Scan for the cell matching the given text and deliver its [x, y] coordinate at center. 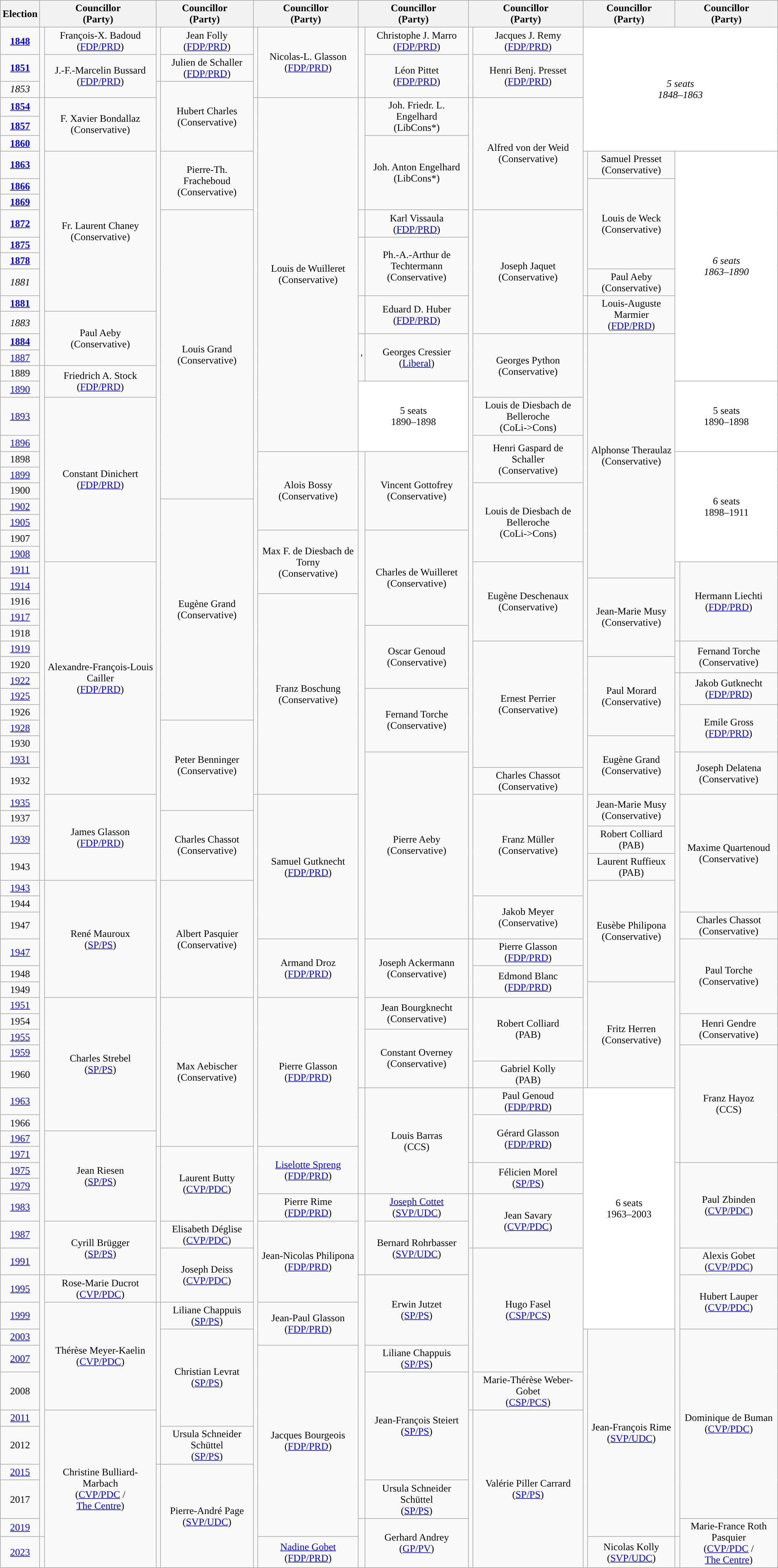
Alexis Gobet(CVP/PDC) [729, 1261]
1926 [20, 712]
Max F. de Diesbach de Torny(Conservative) [308, 562]
1893 [20, 416]
1918 [20, 633]
Joseph Deiss(CVP/PDC) [207, 1275]
2023 [20, 1552]
Armand Droz(FDP/PRD) [308, 968]
1900 [20, 491]
5 seats1848–1863 [681, 89]
Jacques Bourgeois(FDP/PRD) [308, 1441]
1878 [20, 261]
Pierre-Th. Fracheboud(Conservative) [207, 180]
Hubert Lauper(CVP/PDC) [729, 1302]
Thérèse Meyer-Kaelin(CVP/PDC) [101, 1356]
Hugo Fasel(CSP/PCS) [528, 1310]
Vincent Gottofrey(Conservative) [416, 491]
Friedrich A. Stock(FDP/PRD) [101, 381]
Christophe J. Marro(FDP/PRD) [416, 41]
Franz Hayoz(CCS) [729, 1103]
1857 [20, 126]
Christian Levrat(SP/PS) [207, 1378]
1860 [20, 143]
Gérard Glasson(FDP/PRD) [528, 1138]
1920 [20, 665]
Joseph Cottet(SVP/UDC) [416, 1207]
Georges Cressier(Liberal) [416, 358]
Edmond Blanc(FDP/PRD) [528, 982]
Paul Torche(Conservative) [729, 976]
2019 [20, 1527]
1959 [20, 1053]
2008 [20, 1391]
Louis Grand(Conservative) [207, 354]
Albert Pasquier(Conservative) [207, 939]
René Mauroux(SP/PS) [101, 939]
1848 [20, 41]
Jean-Nicolas Philipona(FDP/PRD) [308, 1261]
Valérie Piller Carrard(SP/PS) [528, 1489]
Fr. Laurent Chaney(Conservative) [101, 231]
Henri Gaspard de Schaller(Conservative) [528, 459]
2007 [20, 1359]
1937 [20, 818]
1975 [20, 1170]
1899 [20, 475]
Joseph Jaquet(Conservative) [528, 272]
Liselotte Spreng(FDP/PRD) [308, 1170]
' [362, 358]
1979 [20, 1186]
1908 [20, 554]
1919 [20, 649]
1896 [20, 443]
Constant Dinichert(FDP/PRD) [101, 479]
1863 [20, 165]
1987 [20, 1235]
Marie-France Roth Pasquier(CVP/PDC /The Centre) [729, 1543]
Samuel Gutknecht(FDP/PRD) [308, 867]
J.-F.-Marcelin Bussard(FDP/PRD) [101, 76]
Marie-Thérèse Weber-Gobet(CSP/PCS) [528, 1391]
1884 [20, 342]
Samuel Presset(Conservative) [632, 165]
Louis Barras(CCS) [416, 1141]
Pierre Aeby(Conservative) [416, 845]
Jean Bourgknecht(Conservative) [416, 1013]
Jean-François Rime(SVP/UDC) [632, 1433]
1917 [20, 617]
2012 [20, 1445]
1983 [20, 1207]
Alois Bossy(Conservative) [308, 491]
Louis de Wuilleret(Conservative) [308, 274]
F. Xavier Bondallaz(Conservative) [101, 124]
Alfred von der Weid(Conservative) [528, 154]
1887 [20, 358]
Eugène Deschenaux(Conservative) [528, 601]
1866 [20, 186]
2015 [20, 1472]
Cyrill Brügger(SP/PS) [101, 1248]
1960 [20, 1074]
1890 [20, 389]
6 seats1963–2003 [629, 1208]
1954 [20, 1021]
Constant Overney(Conservative) [416, 1059]
1944 [20, 904]
Franz Müller(Conservative) [528, 845]
1853 [20, 89]
1995 [20, 1289]
Fritz Herren(Conservative) [632, 1035]
1971 [20, 1154]
Jean Savary(CVP/PDC) [528, 1221]
Paul Genoud(FDP/PRD) [528, 1101]
1854 [20, 107]
Louis de Weck(Conservative) [632, 224]
1916 [20, 602]
Election [20, 14]
Joseph Ackermann(Conservative) [416, 968]
Max Aebischer(Conservative) [207, 1072]
1875 [20, 245]
Karl Vissaula(FDP/PRD) [416, 224]
Franz Boschung(Conservative) [308, 694]
1914 [20, 585]
6 seats1863–1890 [726, 266]
Hubert Charles(Conservative) [207, 116]
1951 [20, 1005]
Paul Morard(Conservative) [632, 696]
Emile Gross(FDP/PRD) [729, 728]
2011 [20, 1418]
Rose-Marie Ducrot(CVP/PDC) [101, 1289]
Pierre-André Page(SVP/UDC) [207, 1516]
Joh. Anton Engelhard(LibCons*) [416, 173]
Jacques J. Remy(FDP/PRD) [528, 41]
Erwin Jutzet(SP/PS) [416, 1310]
1928 [20, 728]
Joh. Friedr. L. Engelhard(LibCons*) [416, 116]
Jean Folly(FDP/PRD) [207, 41]
François-X. Badoud(FDP/PRD) [101, 41]
1932 [20, 781]
Nadine Gobet(FDP/PRD) [308, 1552]
1991 [20, 1261]
Gabriel Kolly(PAB) [528, 1074]
1902 [20, 506]
1949 [20, 990]
Jean-François Steiert(SP/PS) [416, 1426]
Charles Strebel(SP/PS) [101, 1064]
Nicolas Kolly(SVP/UDC) [632, 1552]
1851 [20, 68]
Bernard Rohrbasser(SVP/UDC) [416, 1248]
Maxime Quartenoud(Conservative) [729, 853]
2017 [20, 1499]
6 seats1898–1911 [726, 506]
Peter Benninger(Conservative) [207, 765]
Jakob Meyer(Conservative) [528, 917]
Julien de Schaller(FDP/PRD) [207, 68]
1955 [20, 1037]
Jakob Gutknecht(FDP/PRD) [729, 688]
Jean Riesen(SP/PS) [101, 1176]
Félicien Morel(SP/PS) [528, 1178]
Oscar Genoud(Conservative) [416, 657]
James Glasson(FDP/PRD) [101, 837]
1935 [20, 802]
Ph.-A.-Arthur de Techtermann(Conservative) [416, 266]
Louis-Auguste Marmier(FDP/PRD) [632, 315]
1898 [20, 459]
Georges Python(Conservative) [528, 366]
1939 [20, 839]
1905 [20, 522]
1922 [20, 681]
Eusèbe Philipona(Conservative) [632, 931]
Ernest Perrier(Conservative) [528, 704]
1889 [20, 374]
Eduard D. Huber(FDP/PRD) [416, 315]
1872 [20, 224]
Henri Benj. Presset(FDP/PRD) [528, 76]
1911 [20, 570]
Elisabeth Déglise(CVP/PDC) [207, 1235]
Paul Zbinden(CVP/PDC) [729, 1205]
Laurent Ruffieux(PAB) [632, 867]
1869 [20, 202]
Hermann Liechti(FDP/PRD) [729, 601]
Jean-Paul Glasson(FDP/PRD) [308, 1324]
Dominique de Buman(CVP/PDC) [729, 1423]
1907 [20, 538]
Laurent Butty(CVP/PDC) [207, 1183]
1925 [20, 696]
Christine Bulliard-Marbach(CVP/PDC /The Centre) [101, 1489]
Joseph Delatena(Conservative) [729, 773]
1931 [20, 759]
2003 [20, 1337]
Nicolas-L. Glasson(FDP/PRD) [308, 62]
1883 [20, 323]
1948 [20, 974]
Alphonse Theraulaz(Conservative) [632, 456]
1999 [20, 1315]
Pierre Rime(FDP/PRD) [308, 1207]
Charles de Wuilleret(Conservative) [416, 578]
Henri Gendre(Conservative) [729, 1029]
1963 [20, 1101]
Léon Pittet(FDP/PRD) [416, 76]
Gerhard Andrey(GP/PV) [416, 1543]
1967 [20, 1138]
Alexandre-François-Louis Cailler(FDP/PRD) [101, 678]
1966 [20, 1123]
1930 [20, 744]
